Output the [x, y] coordinate of the center of the cell containing the given text.  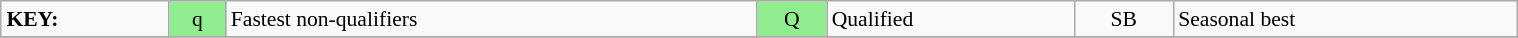
Qualified [951, 19]
q [198, 19]
Q [792, 19]
Fastest non-qualifiers [492, 19]
KEY: [85, 19]
SB [1124, 19]
Seasonal best [1344, 19]
